Capture the cell that displays the provided text and extract its [x, y] central coordinate. 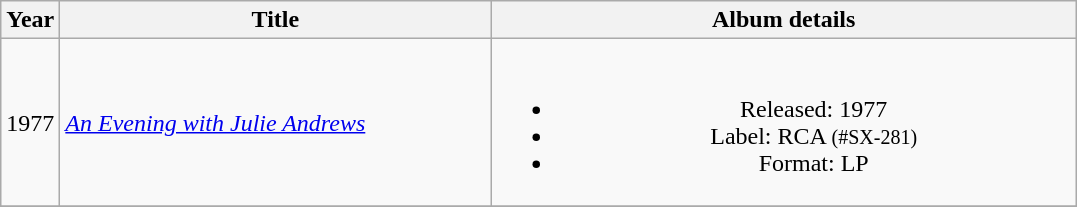
Released: 1977Label: RCA (#SX-281)Format: LP [784, 122]
Album details [784, 20]
An Evening with Julie Andrews [276, 122]
Year [30, 20]
Title [276, 20]
1977 [30, 122]
